From the cell containing the given text, extract its center point as [x, y] coordinate. 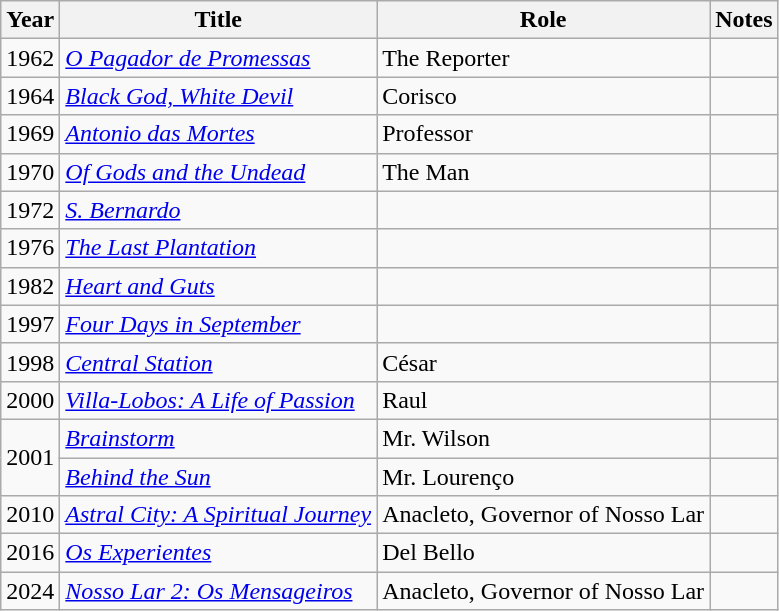
Role [544, 20]
Raul [544, 400]
Corisco [544, 96]
Mr. Lourenço [544, 477]
César [544, 362]
1997 [30, 324]
Heart and Guts [218, 286]
Notes [744, 20]
Central Station [218, 362]
1998 [30, 362]
Behind the Sun [218, 477]
2001 [30, 457]
2000 [30, 400]
Brainstorm [218, 438]
Four Days in September [218, 324]
2016 [30, 553]
Of Gods and the Undead [218, 172]
Mr. Wilson [544, 438]
Title [218, 20]
2010 [30, 515]
The Reporter [544, 58]
Nosso Lar 2: Os Mensageiros [218, 591]
Os Experientes [218, 553]
Professor [544, 134]
1972 [30, 210]
2024 [30, 591]
Year [30, 20]
The Last Plantation [218, 248]
Villa-Lobos: A Life of Passion [218, 400]
Astral City: A Spiritual Journey [218, 515]
1969 [30, 134]
S. Bernardo [218, 210]
1976 [30, 248]
Black God, White Devil [218, 96]
1982 [30, 286]
Del Bello [544, 553]
The Man [544, 172]
1964 [30, 96]
Antonio das Mortes [218, 134]
1970 [30, 172]
O Pagador de Promessas [218, 58]
1962 [30, 58]
